Detect which cell encompasses the target text, then output its (X, Y) center coordinate. 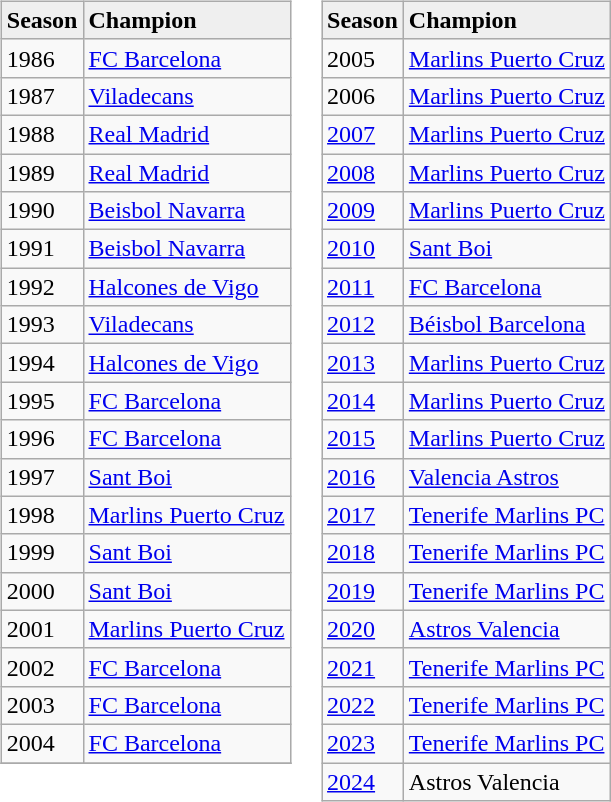
1998 (42, 515)
1992 (42, 287)
2014 (363, 401)
1988 (42, 134)
2006 (363, 96)
2010 (363, 249)
2009 (363, 211)
2023 (363, 743)
Valencia Astros (506, 477)
1996 (42, 439)
2005 (363, 58)
2021 (363, 667)
2002 (42, 667)
2012 (363, 325)
1995 (42, 401)
2018 (363, 553)
1997 (42, 477)
2011 (363, 287)
2016 (363, 477)
1987 (42, 96)
2004 (42, 743)
2019 (363, 591)
1999 (42, 553)
2020 (363, 629)
1990 (42, 211)
2000 (42, 591)
1991 (42, 249)
1989 (42, 173)
1993 (42, 325)
2024 (363, 781)
2007 (363, 134)
2008 (363, 173)
2013 (363, 363)
Béisbol Barcelona (506, 325)
2022 (363, 705)
2003 (42, 705)
2017 (363, 515)
1986 (42, 58)
1994 (42, 363)
2001 (42, 629)
2015 (363, 439)
